Detect which cell encompasses the target text, then output its [X, Y] center coordinate. 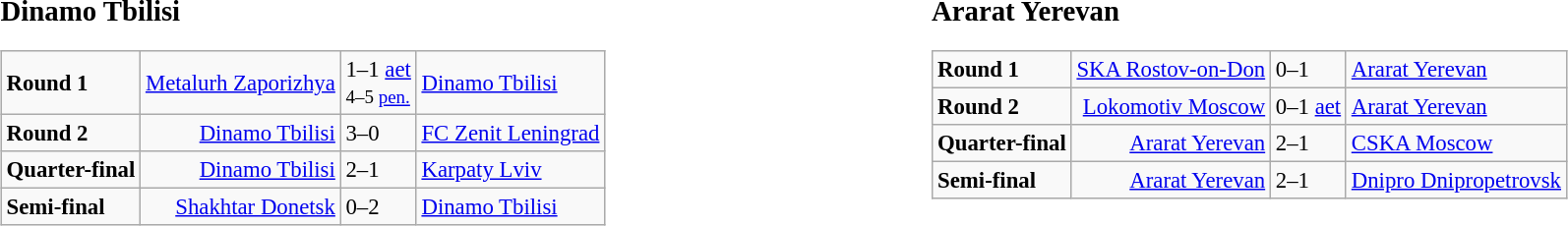
Karpaty Lviv [511, 170]
0–1 aet [1308, 107]
0–1 [1308, 70]
SKA Rostov-on-Don [1171, 70]
CSKA Moscow [1456, 143]
Metalurh Zaporizhya [241, 83]
Lokomotiv Moscow [1171, 107]
1–1 aet 4–5 pen. [378, 83]
FC Zenit Leningrad [511, 134]
3–0 [378, 134]
0–2 [378, 207]
Shakhtar Donetsk [241, 207]
Dnipro Dnipropetrovsk [1456, 181]
